Scan for the cell matching the given text and deliver its [x, y] coordinate at center. 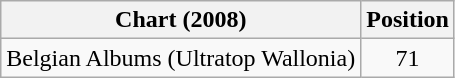
Chart (2008) [181, 20]
71 [408, 58]
Position [408, 20]
Belgian Albums (Ultratop Wallonia) [181, 58]
